Locate the cell with the specified text and output its [X, Y] center coordinate. 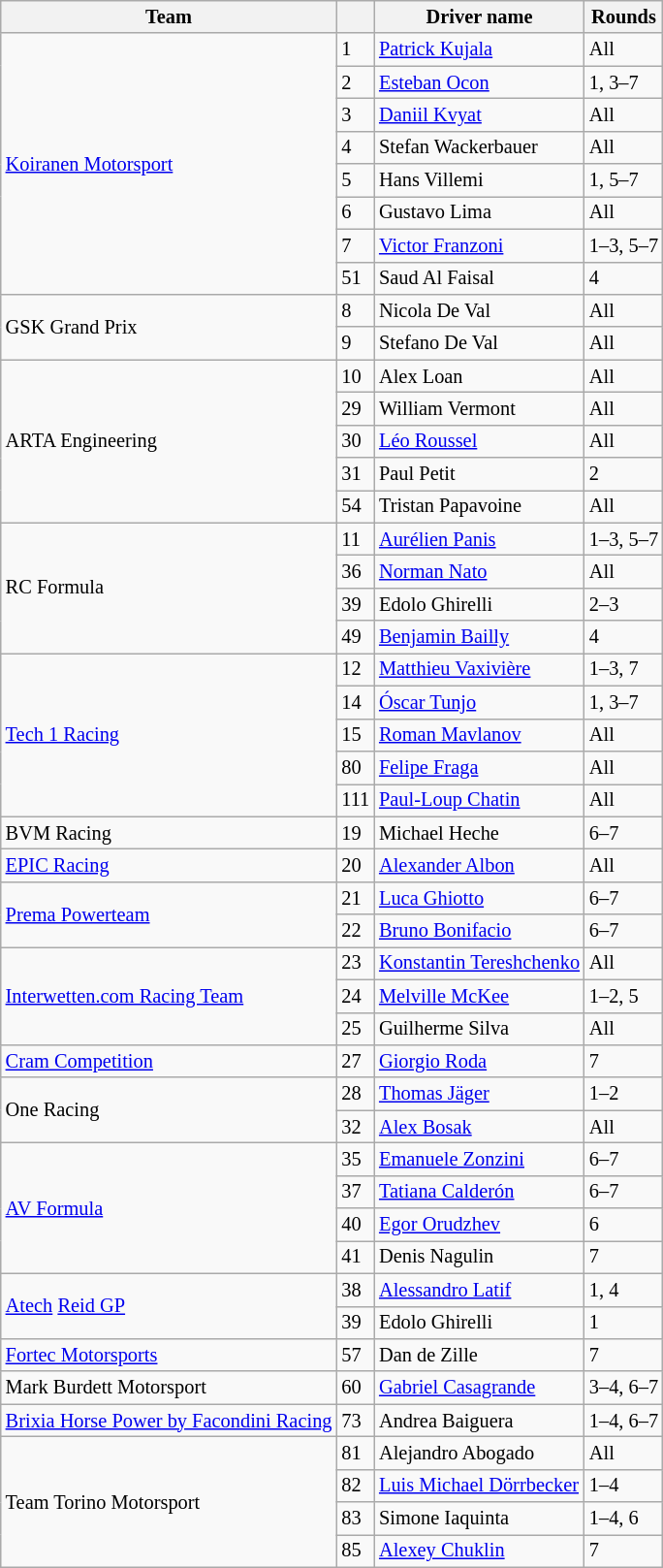
Saud Al Faisal [479, 278]
One Racing [169, 1109]
Daniil Kvyat [479, 114]
Brixia Horse Power by Facondini Racing [169, 1421]
Paul Petit [479, 474]
Tristan Papavoine [479, 506]
54 [355, 506]
1–3, 7 [624, 669]
Léo Roussel [479, 441]
8 [355, 310]
Felipe Fraga [479, 767]
5 [355, 180]
111 [355, 800]
EPIC Racing [169, 865]
Melville McKee [479, 996]
9 [355, 343]
Driver name [479, 16]
Interwetten.com Racing Team [169, 995]
GSK Grand Prix [169, 326]
BVM Racing [169, 833]
Óscar Tunjo [479, 702]
83 [355, 1519]
Paul-Loup Chatin [479, 800]
Emanuele Zonzini [479, 1159]
Alessandro Latif [479, 1290]
1–2, 5 [624, 996]
Hans Villemi [479, 180]
Mark Burdett Motorsport [169, 1388]
RC Formula [169, 588]
Alexander Albon [479, 865]
Konstantin Tereshchenko [479, 963]
41 [355, 1257]
Matthieu Vaxivière [479, 669]
23 [355, 963]
10 [355, 376]
Benjamin Bailly [479, 637]
40 [355, 1225]
49 [355, 637]
AV Formula [169, 1208]
Team Torino Motorsport [169, 1501]
Denis Nagulin [479, 1257]
Luis Michael Dörrbecker [479, 1486]
Atech Reid GP [169, 1305]
Luca Ghiotto [479, 898]
Simone Iaquinta [479, 1519]
William Vermont [479, 408]
Victor Franzoni [479, 245]
Norman Nato [479, 571]
1–4 [624, 1486]
20 [355, 865]
32 [355, 1127]
37 [355, 1192]
27 [355, 1061]
Nicola De Val [479, 310]
85 [355, 1551]
3–4, 6–7 [624, 1388]
2–3 [624, 604]
Rounds [624, 16]
80 [355, 767]
Aurélien Panis [479, 539]
Team [169, 16]
1–2 [624, 1094]
1, 5–7 [624, 180]
22 [355, 931]
31 [355, 474]
Esteban Ocon [479, 82]
Gabriel Casagrande [479, 1388]
82 [355, 1486]
19 [355, 833]
30 [355, 441]
12 [355, 669]
25 [355, 1029]
Gustavo Lima [479, 212]
Alejandro Abogado [479, 1453]
Patrick Kujala [479, 49]
21 [355, 898]
36 [355, 571]
Thomas Jäger [479, 1094]
14 [355, 702]
Guilherme Silva [479, 1029]
Egor Orudzhev [479, 1225]
Giorgio Roda [479, 1061]
51 [355, 278]
1–4, 6–7 [624, 1421]
Koiranen Motorsport [169, 163]
Stefano De Val [479, 343]
Prema Powerteam [169, 913]
Roman Mavlanov [479, 735]
Dan de Zille [479, 1355]
3 [355, 114]
Tech 1 Racing [169, 734]
60 [355, 1388]
Alexey Chuklin [479, 1551]
15 [355, 735]
57 [355, 1355]
Tatiana Calderón [479, 1192]
11 [355, 539]
Andrea Baiguera [479, 1421]
1, 4 [624, 1290]
Alex Loan [479, 376]
35 [355, 1159]
28 [355, 1094]
Bruno Bonifacio [479, 931]
Alex Bosak [479, 1127]
ARTA Engineering [169, 441]
1–4, 6 [624, 1519]
29 [355, 408]
Cram Competition [169, 1061]
24 [355, 996]
81 [355, 1453]
Fortec Motorsports [169, 1355]
73 [355, 1421]
38 [355, 1290]
Michael Heche [479, 833]
Stefan Wackerbauer [479, 147]
